For the text-containing cell, return its midpoint in [X, Y] coordinate format. 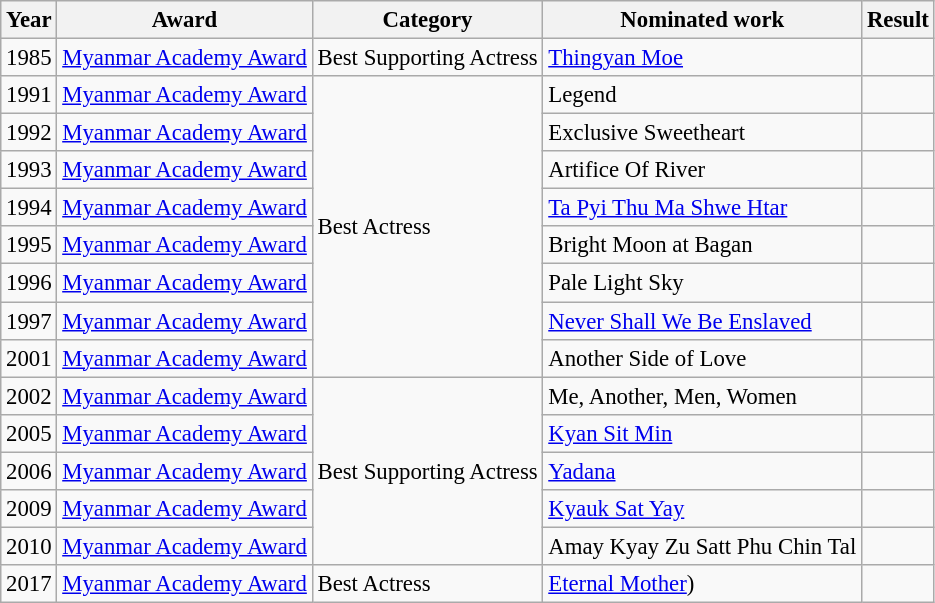
1995 [29, 245]
1994 [29, 208]
2010 [29, 546]
1991 [29, 95]
Pale Light Sky [702, 283]
1992 [29, 133]
Kyauk Sat Yay [702, 509]
1985 [29, 58]
1996 [29, 283]
Kyan Sit Min [702, 433]
Exclusive Sweetheart [702, 133]
2001 [29, 358]
2005 [29, 433]
2017 [29, 584]
Artifice Of River [702, 170]
Legend [702, 95]
Me, Another, Men, Women [702, 396]
Eternal Mother) [702, 584]
2002 [29, 396]
Thingyan Moe [702, 58]
Never Shall We Be Enslaved [702, 321]
Bright Moon at Bagan [702, 245]
Another Side of Love [702, 358]
2009 [29, 509]
Ta Pyi Thu Ma Shwe Htar [702, 208]
1993 [29, 170]
Year [29, 20]
Amay Kyay Zu Satt Phu Chin Tal [702, 546]
Award [184, 20]
Result [898, 20]
Nominated work [702, 20]
2006 [29, 471]
Category [428, 20]
1997 [29, 321]
Yadana [702, 471]
